Identify which cell holds the provided text, then report its (x, y) central coordinate. 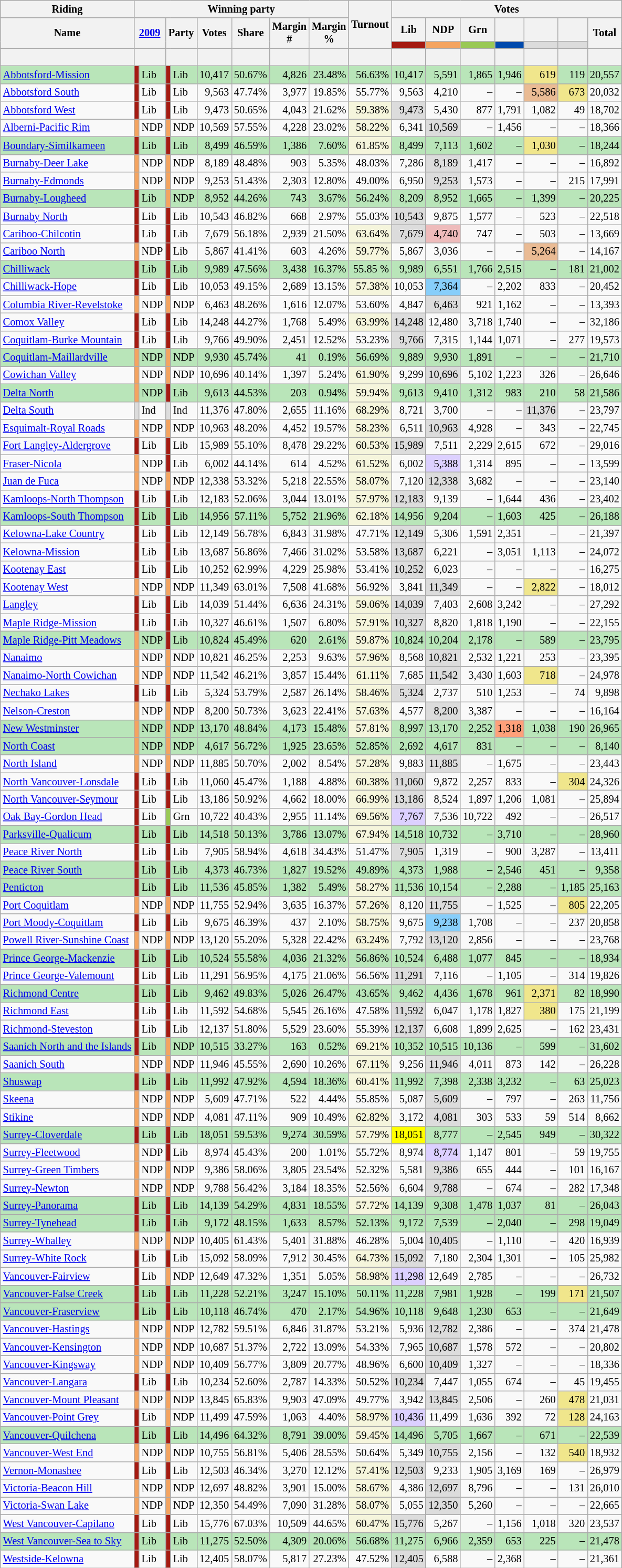
949 (541, 1135)
303 (478, 1117)
1,988 (443, 870)
9,410 (443, 393)
56.81% (251, 1453)
63.99% (370, 322)
11.14% (329, 817)
2,692 (409, 746)
2,178 (478, 640)
57.63% (370, 711)
5,349 (409, 1453)
10,154 (443, 888)
Columbia River-Revelstoke (67, 304)
62.99% (251, 570)
5,388 (443, 464)
1,147 (478, 1152)
1,865 (478, 75)
58.98% (370, 1276)
1,766 (478, 269)
900 (510, 852)
8.54% (329, 764)
64.32% (251, 1435)
7,398 (443, 1082)
21,649 (605, 1311)
9,872 (443, 782)
41.68% (329, 587)
82 (573, 993)
44.65% (329, 1523)
19.52% (329, 870)
Kootenay West (67, 587)
45.85% (251, 888)
5,260 (478, 1506)
53.21% (370, 1329)
1,319 (443, 852)
63 (573, 1082)
4.40% (329, 1417)
2,371 (541, 993)
1,301 (510, 1258)
4.88% (329, 782)
5.35% (329, 163)
15.00% (329, 1488)
23,797 (605, 411)
1,206 (510, 799)
58.67% (370, 1488)
32,186 (605, 322)
909 (290, 1117)
9,358 (605, 870)
Abbotsford-Mission (67, 75)
9,648 (443, 1311)
Peace River North (67, 852)
21.50% (329, 234)
Oak Bay-Gordon Head (67, 817)
47.92% (251, 1082)
3,430 (478, 676)
Burnaby North (67, 216)
22.41% (329, 711)
53.58% (370, 552)
47.52% (370, 1559)
47.59% (251, 1417)
200 (290, 1152)
9,233 (443, 1470)
1,253 (510, 693)
1,525 (510, 905)
801 (510, 1152)
67.11% (370, 1064)
3,901 (290, 1488)
4,662 (290, 799)
8,820 (443, 623)
53.41% (370, 570)
5,306 (443, 534)
3,623 (290, 711)
5,430 (443, 110)
2,546 (510, 870)
24,163 (605, 1417)
2,368 (510, 1559)
22,518 (605, 216)
31.88% (329, 1241)
4,594 (290, 1082)
7,981 (443, 1294)
19,455 (605, 1382)
Port Coquitlam (67, 905)
19,755 (605, 1152)
49.90% (251, 340)
4,577 (409, 711)
4,740 (443, 234)
39.00% (329, 1435)
18,932 (605, 1453)
45.74% (251, 357)
5,401 (290, 1241)
31.98% (329, 534)
26,732 (605, 1276)
142 (541, 1064)
1,082 (541, 110)
Westside-Kelowna (67, 1559)
58.94% (251, 852)
5,936 (409, 1329)
1,577 (478, 216)
Victoria-Beacon Hill (67, 1488)
49.00% (370, 181)
2.17% (329, 1311)
Winning party (241, 9)
Burnaby-Deer Lake (67, 163)
Share (251, 33)
23.54% (329, 1170)
30.59% (329, 1135)
46.34% (251, 1470)
2,545 (510, 1135)
1,382 (290, 888)
1,399 (541, 198)
3,270 (290, 1470)
5,004 (409, 1241)
West Vancouver-Sea to Sky (67, 1541)
8,568 (409, 658)
Kamloops-North Thompson (67, 499)
1,667 (478, 1435)
58 (573, 393)
57.96% (370, 658)
895 (510, 464)
52.60% (251, 1382)
22,205 (605, 905)
55.72% (370, 1152)
56.72% (251, 746)
Surrey-Whalley (67, 1241)
Name (67, 33)
599 (541, 1046)
Vancouver-Mount Pleasant (67, 1400)
237 (573, 923)
1,386 (290, 145)
40.14% (251, 375)
Vancouver-Quilchena (67, 1435)
2,156 (478, 1453)
Kootenay East (67, 570)
26,979 (605, 1470)
1,030 (541, 145)
5,026 (290, 993)
11,756 (605, 1099)
2,351 (510, 534)
12.12% (329, 1470)
4.52% (329, 464)
20,802 (605, 1347)
2,625 (510, 1029)
4,436 (443, 993)
8,478 (290, 446)
5,529 (290, 1029)
Surrey-Cloverdale (67, 1135)
451 (541, 870)
282 (573, 1188)
Stikine (67, 1117)
2,506 (478, 1400)
23.02% (329, 128)
58.27% (370, 888)
57.91% (370, 623)
23.48% (329, 75)
263 (573, 1099)
Peace River South (67, 870)
1,190 (510, 623)
1,591 (478, 534)
67.94% (370, 835)
Chilliwack-Hope (67, 287)
63.24% (370, 940)
5,817 (290, 1559)
4,826 (290, 75)
2,939 (290, 234)
24,978 (605, 676)
514 (573, 1117)
Delta North (67, 393)
20,557 (605, 75)
6,047 (443, 1011)
54.68% (251, 1011)
6,511 (409, 428)
New Westminster (67, 729)
48.84% (251, 729)
24.31% (329, 605)
Vancouver-False Creek (67, 1294)
7,116 (443, 976)
57.81% (370, 729)
7,539 (443, 1223)
5,545 (290, 1011)
56.77% (251, 1364)
13,393 (605, 304)
3,977 (290, 92)
2,002 (290, 764)
304 (573, 782)
1,602 (478, 145)
1,675 (510, 764)
1,185 (573, 888)
747 (478, 234)
Langley (67, 605)
46.73% (251, 870)
Cariboo North (67, 251)
North Vancouver-Lonsdale (67, 782)
19,573 (605, 340)
Coquitlam-Burke Mountain (67, 340)
52.32% (370, 1170)
1,665 (478, 198)
46.74% (251, 1311)
61.90% (370, 375)
64.73% (370, 1258)
18,934 (605, 958)
18.00% (329, 799)
47.74% (251, 92)
Burnaby-Lougheed (67, 198)
8,796 (478, 1488)
26.47% (329, 993)
1,644 (510, 499)
3,718 (478, 322)
31.87% (329, 1329)
18.36% (329, 1082)
57.11% (251, 517)
26,517 (605, 817)
Surrey-Newton (67, 1188)
Cowichan Valley (67, 375)
52.21% (251, 1294)
22.55% (329, 481)
7,120 (409, 481)
7,447 (443, 1382)
Nechako Lakes (67, 693)
26.14% (329, 693)
51.37% (251, 1347)
1,636 (478, 1417)
3,942 (409, 1400)
22,745 (605, 428)
1,105 (510, 976)
23,443 (605, 764)
61.11% (370, 676)
52.50% (251, 1541)
23,395 (605, 658)
5,752 (290, 517)
21,710 (605, 357)
668 (290, 216)
3,242 (510, 605)
21.62% (329, 110)
1,110 (510, 1241)
9,299 (409, 375)
7,090 (290, 1506)
671 (541, 1435)
380 (541, 1011)
55.85 % (370, 269)
Prince George-Valemount (67, 976)
52.94% (251, 905)
59.53% (251, 1135)
3,172 (409, 1117)
8,791 (290, 1435)
58.75% (370, 923)
1,616 (290, 304)
21,586 (605, 393)
132 (541, 1453)
2,689 (290, 287)
392 (510, 1417)
51.44% (251, 605)
56.63% (370, 75)
31.28% (329, 1506)
2,338 (478, 1082)
15.44% (329, 676)
Juan de Fuca (67, 481)
19,049 (605, 1223)
105 (573, 1258)
23,795 (605, 640)
23,768 (605, 940)
49 (573, 110)
4,452 (290, 428)
23,431 (605, 1029)
2,451 (290, 340)
West Vancouver-Capilano (67, 1523)
13,669 (605, 234)
8,721 (409, 411)
Richmond East (67, 1011)
3,809 (290, 1364)
199 (541, 1294)
2,515 (510, 269)
Surrey-Fleetwood (67, 1152)
19.57% (329, 428)
Riding (67, 9)
63.64% (370, 234)
523 (541, 216)
2,655 (290, 411)
63.01% (251, 587)
8.57% (329, 1223)
6.80% (329, 623)
20,858 (605, 923)
Penticton (67, 888)
510 (478, 693)
18,012 (605, 587)
45 (573, 1382)
7,536 (443, 817)
57.28% (370, 764)
9,238 (443, 923)
26,228 (605, 1064)
Richmond-Steveston (67, 1029)
2.61% (329, 640)
Vancouver-Hastings (67, 1329)
65.83% (251, 1400)
3,036 (443, 251)
540 (573, 1453)
2,587 (290, 693)
1,478 (478, 1205)
29,016 (605, 446)
59.06% (370, 605)
50.73% (251, 711)
52.85% (370, 746)
43.65% (370, 993)
20.77% (329, 1364)
7,403 (443, 605)
50.11% (370, 1294)
9,139 (443, 499)
277 (573, 340)
620 (290, 640)
52.56% (370, 1188)
15.48% (329, 729)
3.67% (329, 198)
12.52% (329, 340)
Vancouver-Point Grey (67, 1417)
3,635 (290, 905)
60.41% (370, 1082)
18.35% (329, 1188)
961 (510, 993)
436 (541, 499)
Victoria-Swan Lake (67, 1506)
Powell River-Sunshine Coast (67, 940)
Shuswap (67, 1082)
45.55% (251, 1064)
7.60% (329, 145)
48.03% (370, 163)
11.16% (329, 411)
1,156 (510, 1523)
5,102 (478, 375)
16,939 (605, 1241)
1,038 (541, 729)
45.49% (251, 640)
1,456 (510, 128)
420 (573, 1241)
Vancouver-Kensington (67, 1347)
Comox Valley (67, 322)
4,847 (409, 304)
4,173 (290, 729)
7,315 (443, 340)
18.55% (329, 1205)
Fort Langley-Aldergrove (67, 446)
Port Moody-Coquitlam (67, 923)
1,351 (290, 1276)
51.47% (370, 852)
22.42% (329, 940)
62.18% (370, 517)
1,314 (478, 464)
26,043 (605, 1205)
9,898 (605, 693)
1,230 (478, 1311)
6,966 (443, 1541)
4,386 (409, 1488)
1,899 (478, 1029)
983 (510, 393)
55.77% (370, 92)
8,524 (443, 799)
5,591 (443, 75)
Margin% (329, 33)
48.96% (370, 1364)
3,169 (510, 1470)
4,309 (290, 1541)
54.49% (251, 1506)
0.52% (329, 1046)
7,511 (443, 446)
7,912 (290, 1258)
53.32% (251, 481)
59.94% (370, 393)
4,229 (290, 570)
Nanaimo (67, 658)
2,608 (478, 605)
58.97% (370, 1417)
54.29% (251, 1205)
181 (573, 269)
7,965 (409, 1347)
57.79% (370, 1135)
1,077 (478, 958)
Burnaby-Edmonds (67, 181)
171 (573, 1294)
40.43% (251, 817)
21.32% (329, 958)
0.94% (329, 393)
53.79% (251, 693)
Fraser-Nicola (67, 464)
9,308 (443, 1205)
19,826 (605, 976)
2,304 (478, 1258)
22,665 (605, 1506)
101 (573, 1170)
7,364 (443, 287)
1.01% (329, 1152)
17,991 (605, 181)
2,303 (290, 181)
10.26% (329, 1064)
Richmond Centre (67, 993)
18,336 (605, 1364)
56.95% (251, 976)
3,247 (290, 1294)
15.10% (329, 1294)
2,386 (478, 1329)
8,209 (409, 198)
614 (290, 464)
Vancouver-Kingsway (67, 1364)
1,507 (290, 623)
3,682 (478, 481)
44.27% (251, 322)
6,488 (443, 958)
1,946 (510, 75)
1,768 (290, 322)
33.27% (251, 1046)
6,023 (443, 570)
2,722 (290, 1347)
44.53% (251, 393)
6,600 (409, 1364)
13.07% (329, 835)
12.80% (329, 181)
Vancouver-Langara (67, 1382)
572 (510, 1347)
Surrey-Green Timbers (67, 1170)
437 (290, 923)
2,252 (478, 729)
48.26% (251, 304)
66.99% (370, 799)
11,298 (409, 1276)
6,846 (290, 1329)
55.20% (251, 940)
47.11% (251, 1117)
7,685 (409, 676)
56.68% (370, 1541)
Saanich South (67, 1064)
3,232 (510, 1082)
Surrey-Tynehead (67, 1223)
7,113 (443, 145)
4,011 (478, 1064)
374 (573, 1329)
59.51% (251, 1329)
6,636 (290, 605)
6,341 (409, 128)
50.64% (370, 1453)
1,113 (541, 552)
1,573 (478, 181)
26,646 (605, 375)
1,417 (478, 163)
Vernon-Monashee (67, 1470)
48.48% (251, 163)
Maple Ridge-Mission (67, 623)
Alberni-Pacific Rim (67, 128)
Coquitlam-Maillardville (67, 357)
8,777 (443, 1135)
1,037 (510, 1205)
4,175 (290, 976)
470 (290, 1311)
49.15% (251, 287)
10,436 (409, 1417)
7,466 (290, 552)
314 (573, 976)
14.33% (329, 1382)
10,204 (443, 640)
162 (573, 1029)
13.09% (329, 1347)
3,184 (290, 1188)
North Coast (67, 746)
1,144 (478, 340)
26,965 (605, 729)
1,678 (478, 993)
22,155 (605, 623)
2,787 (290, 1382)
5,267 (443, 1523)
5,406 (290, 1453)
873 (510, 1064)
10,352 (409, 1046)
26,188 (605, 517)
22,539 (605, 1435)
34.43% (329, 852)
20.06% (329, 1541)
Vancouver-Fairview (67, 1276)
41.41% (251, 251)
210 (541, 393)
27.23% (329, 1559)
Nanaimo-North Cowichan (67, 676)
20,452 (605, 287)
2,690 (290, 1064)
2,822 (541, 587)
478 (573, 1400)
21.96% (329, 517)
2,856 (478, 940)
60.47% (370, 1523)
10,509 (290, 1523)
26,010 (605, 1488)
Kelowna-Mission (67, 552)
672 (541, 446)
1,740 (510, 322)
51.80% (251, 1029)
26.16% (329, 1011)
260 (541, 1400)
6,608 (443, 1029)
46.59% (251, 145)
23.65% (329, 746)
8,997 (409, 729)
56.56% (370, 976)
60.38% (370, 782)
2,040 (510, 1223)
57.97% (370, 499)
9,889 (409, 357)
589 (541, 640)
225 (541, 1541)
8,140 (605, 746)
74 (573, 693)
47.09% (329, 1400)
18,990 (605, 993)
Maple Ridge-Pitt Meadows (67, 640)
6,950 (409, 181)
2,359 (478, 1541)
57.55% (251, 128)
2,288 (510, 888)
17,348 (605, 1188)
46.39% (251, 923)
298 (573, 1223)
2,785 (478, 1276)
4,043 (290, 110)
48.20% (251, 428)
4,618 (290, 852)
46.25% (251, 658)
48.82% (251, 1488)
1,708 (478, 923)
Kelowna-Lake Country (67, 534)
56.78% (251, 534)
2,955 (290, 817)
69.21% (370, 1046)
3,857 (290, 676)
Esquimalt-Royal Roads (67, 428)
0.19% (329, 357)
718 (541, 676)
55.03% (370, 216)
Total (605, 33)
21,199 (605, 1011)
797 (510, 1099)
55.85% (370, 1099)
58.09% (251, 1258)
4,228 (290, 128)
16,275 (605, 570)
57.38% (370, 287)
46.28% (370, 1241)
8,662 (605, 1117)
7,792 (409, 940)
13.15% (329, 287)
58.23% (370, 428)
203 (290, 393)
Vancouver-Fraserview (67, 1311)
1,018 (541, 1523)
1,223 (510, 375)
3,438 (290, 269)
50.52% (370, 1382)
603 (290, 251)
25,982 (605, 1258)
59.45% (370, 1435)
2,532 (478, 658)
2,253 (290, 658)
10.49% (329, 1117)
8,120 (409, 905)
6,843 (290, 534)
1,221 (510, 658)
5,087 (409, 1099)
326 (541, 375)
1,071 (510, 340)
50.70% (251, 764)
831 (478, 746)
Skeena (67, 1099)
10,136 (478, 1046)
North Vancouver-Seymour (67, 799)
9.63% (329, 658)
21,361 (605, 1559)
67.03% (251, 1523)
2.97% (329, 216)
2.10% (329, 923)
7,508 (290, 587)
7,767 (409, 817)
55.58% (251, 958)
5,055 (409, 1506)
23.60% (329, 1029)
44.26% (251, 198)
58.46% (370, 693)
16,167 (605, 1170)
61.52% (370, 464)
18,366 (605, 128)
10,732 (443, 835)
25,894 (605, 799)
1,397 (290, 375)
57.72% (370, 1205)
55.39% (370, 1029)
58.22% (370, 128)
6,221 (443, 552)
Surrey-White Rock (67, 1258)
4.26% (329, 251)
1,063 (290, 1417)
13.01% (329, 499)
Kamloops-South Thompson (67, 517)
24,326 (605, 782)
492 (510, 817)
444 (510, 1170)
1,925 (290, 746)
50.65% (251, 110)
59.87% (370, 640)
169 (541, 1470)
1,312 (478, 393)
9,204 (443, 517)
56.69% (370, 357)
4,210 (443, 92)
46.82% (251, 216)
5.24% (329, 375)
5,705 (443, 1435)
805 (573, 905)
49.77% (370, 1400)
58.06% (251, 1170)
131 (573, 1488)
13,599 (605, 464)
20,225 (605, 198)
1,081 (541, 799)
Prince George-Mackenzie (67, 958)
20,032 (605, 92)
2,615 (510, 446)
47.32% (251, 1276)
175 (573, 1011)
Abbotsford West (67, 110)
45.43% (251, 1152)
30.45% (329, 1258)
9,875 (443, 216)
522 (290, 1099)
3,287 (541, 852)
6,551 (443, 269)
163 (290, 1046)
68.29% (370, 411)
27,292 (605, 605)
3,805 (290, 1170)
59.38% (370, 110)
16,892 (605, 163)
29.22% (329, 446)
921 (478, 304)
5,328 (290, 940)
60.53% (370, 446)
54.33% (370, 1347)
3,841 (409, 587)
425 (541, 517)
1,791 (510, 110)
21,002 (605, 269)
25.98% (329, 570)
845 (510, 958)
5,586 (541, 92)
16,164 (605, 711)
53.23% (370, 340)
Cariboo-Chilcotin (67, 234)
877 (478, 110)
62.82% (370, 1117)
215 (573, 181)
128 (573, 1417)
47.56% (251, 269)
4,928 (478, 428)
Surrey-Panorama (67, 1205)
49.83% (251, 993)
5.05% (329, 1276)
28,960 (605, 835)
903 (290, 163)
Delta South (67, 411)
320 (573, 1523)
52.06% (251, 499)
7,180 (443, 1258)
18,702 (605, 110)
2,257 (478, 782)
190 (573, 729)
3,044 (290, 499)
9,883 (409, 764)
119 (573, 75)
57.41% (370, 1470)
1,928 (478, 1294)
1,178 (478, 1011)
25,163 (605, 888)
Party (181, 33)
1,327 (478, 1364)
23,140 (605, 481)
Turnout (370, 24)
3,051 (510, 552)
1,162 (510, 304)
59.77% (370, 251)
253 (541, 658)
28.55% (329, 1453)
50.13% (251, 835)
54.96% (370, 1311)
2,202 (510, 287)
1,633 (290, 1223)
61.43% (251, 1241)
3,786 (290, 835)
Parksville-Qualicum (67, 835)
48.15% (251, 1223)
8,774 (443, 1152)
41 (290, 357)
7,286 (409, 163)
Boundary-Similkameen (67, 145)
30,322 (605, 1135)
18,244 (605, 145)
24,072 (605, 552)
9,274 (290, 1135)
69.56% (370, 817)
44.14% (251, 464)
2,737 (443, 693)
23,537 (605, 1523)
4,831 (290, 1205)
49.89% (370, 870)
2009 (150, 33)
Saanich North and the Islands (67, 1046)
6,588 (443, 1559)
12.07% (329, 304)
21,507 (605, 1294)
46.21% (251, 676)
1,905 (478, 1470)
Chilliwack (67, 269)
31,602 (605, 1046)
Abbotsford South (67, 92)
3,700 (443, 411)
North Island (67, 764)
47.58% (370, 1011)
53.60% (370, 304)
Margin# (290, 33)
56.18% (251, 234)
19.85% (329, 92)
23,402 (605, 499)
61.85% (370, 145)
1,318 (510, 729)
5,264 (541, 251)
21,031 (605, 1400)
45.47% (251, 782)
55.10% (251, 446)
21,397 (605, 534)
9,256 (409, 1064)
655 (478, 1170)
52.13% (370, 1223)
619 (541, 75)
56.24% (370, 198)
31.02% (329, 552)
343 (541, 428)
50.67% (251, 75)
47.80% (251, 411)
1,188 (290, 782)
3,710 (510, 835)
56.42% (251, 1188)
5,581 (409, 1170)
57.26% (370, 905)
4,036 (290, 958)
12,480 (443, 322)
46.61% (251, 623)
72 (541, 1417)
14,167 (605, 251)
743 (290, 198)
51.43% (251, 181)
6,604 (409, 1188)
81 (541, 1205)
50.92% (251, 799)
1,578 (478, 1347)
Vancouver-West End (67, 1453)
Nelson-Creston (67, 711)
503 (541, 234)
4.44% (329, 1099)
533 (510, 1117)
673 (573, 92)
1,055 (478, 1382)
25,023 (605, 1082)
1,897 (478, 799)
56.92% (370, 587)
5,218 (290, 481)
1,891 (478, 357)
3,387 (478, 711)
1,818 (478, 623)
9,903 (290, 1400)
13,411 (605, 852)
21.06% (329, 976)
2,229 (478, 446)
